Search for the cell housing the specified text and yield its (X, Y) center coordinate. 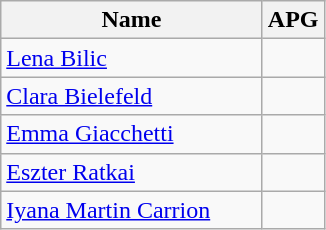
APG (293, 20)
Emma Giacchetti (132, 134)
Iyana Martin Carrion (132, 210)
Clara Bielefeld (132, 96)
Eszter Ratkai (132, 172)
Name (132, 20)
Lena Bilic (132, 58)
